Pinpoint the cell where the given text exists, returning its (x, y) midpoint coordinate. 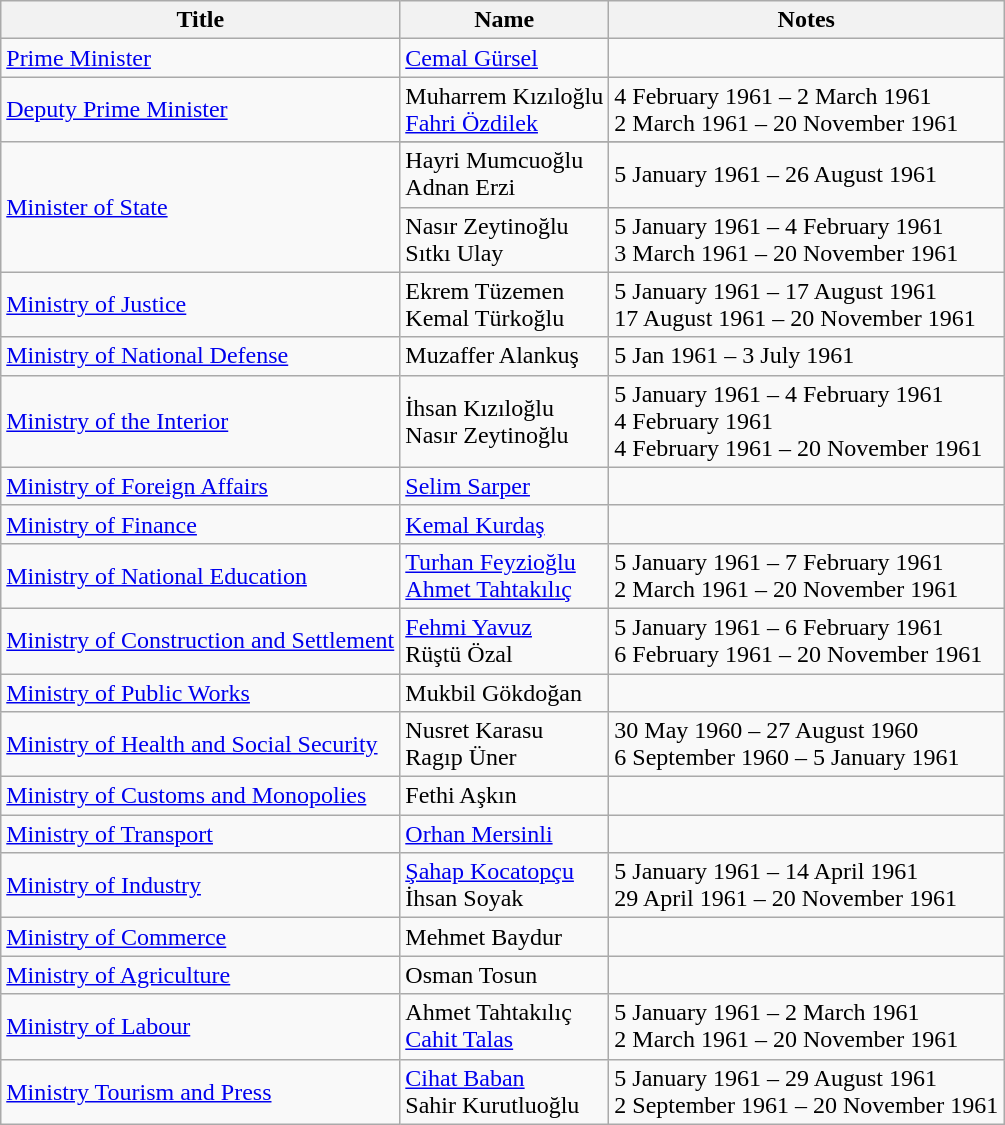
Ministry of Industry (200, 886)
Osman Tosun (504, 975)
Ministry of Construction and Settlement (200, 640)
Ministry of the Interior (200, 421)
Deputy Prime Minister (200, 110)
Notes (806, 20)
5 January 1961 – 6 February 1961 6 February 1961 – 20 November 1961 (806, 640)
5 January 1961 – 4 February 19613 March 1961 – 20 November 1961 (806, 240)
Fehmi Yavuz Rüştü Özal (504, 640)
Ministry of Health and Social Security (200, 744)
Ministry of Public Works (200, 693)
Nasır ZeytinoğluSıtkı Ulay (504, 240)
Name (504, 20)
Ministry of Customs and Monopolies (200, 796)
5 January 1961 – 4 February 19614 February 19614 February 1961 – 20 November 1961 (806, 421)
Ministry of Commerce (200, 937)
Mukbil Gökdoğan (504, 693)
5 January 1961 – 29 August 1961 2 September 1961 – 20 November 1961 (806, 1092)
Ministry Tourism and Press (200, 1092)
Prime Minister (200, 58)
Kemal Kurdaş (504, 524)
5 January 1961 – 7 February 19612 March 1961 – 20 November 1961 (806, 576)
Ministry of Foreign Affairs (200, 486)
5 Jan 1961 – 3 July 1961 (806, 356)
Muzaffer Alankuş (504, 356)
4 February 1961 – 2 March 19612 March 1961 – 20 November 1961 (806, 110)
Mehmet Baydur (504, 937)
Ministry of Labour (200, 1026)
Ministry of Agriculture (200, 975)
Ministry of Finance (200, 524)
5 January 1961 – 17 August 196117 August 1961 – 20 November 1961 (806, 304)
Turhan FeyzioğluAhmet Tahtakılıç (504, 576)
Ministry of Justice (200, 304)
Cihat BabanSahir Kurutluoğlu (504, 1092)
Selim Sarper (504, 486)
5 January 1961 – 14 April 196129 April 1961 – 20 November 1961 (806, 886)
Minister of State (200, 207)
Ekrem TüzemenKemal Türkoğlu (504, 304)
Cemal Gürsel (504, 58)
Orhan Mersinli (504, 834)
Ministry of National Education (200, 576)
İhsan KızıloğluNasır Zeytinoğlu (504, 421)
Şahap Kocatopçuİhsan Soyak (504, 886)
30 May 1960 – 27 August 1960 6 September 1960 – 5 January 1961 (806, 744)
Nusret KarasuRagıp Üner (504, 744)
5 January 1961 – 26 August 1961 (806, 174)
Fethi Aşkın (504, 796)
Ministry of National Defense (200, 356)
Ahmet TahtakılıçCahit Talas (504, 1026)
Ministry of Transport (200, 834)
5 January 1961 – 2 March 1961 2 March 1961 – 20 November 1961 (806, 1026)
Hayri Mumcuoğlu Adnan Erzi (504, 174)
Title (200, 20)
Muharrem KızıloğluFahri Özdilek (504, 110)
